Output the [x, y] coordinate of the center of the cell containing the given text.  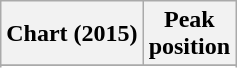
Peakposition [189, 34]
Chart (2015) [72, 34]
